Identify which cell holds the provided text, then report its (X, Y) central coordinate. 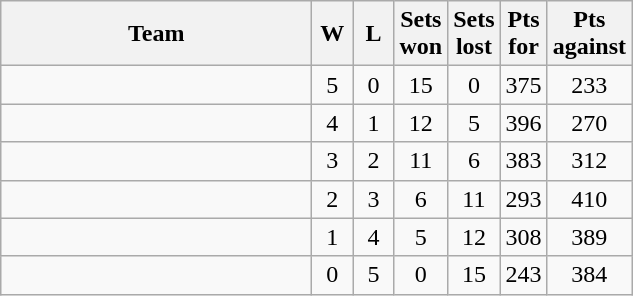
308 (524, 237)
W (332, 34)
389 (589, 237)
Sets lost (474, 34)
293 (524, 199)
384 (589, 275)
312 (589, 161)
L (374, 34)
Sets won (421, 34)
410 (589, 199)
243 (524, 275)
396 (524, 123)
233 (589, 85)
375 (524, 85)
Pts for (524, 34)
270 (589, 123)
383 (524, 161)
Team (156, 34)
Pts against (589, 34)
